From the cell containing the given text, extract its center point as [x, y] coordinate. 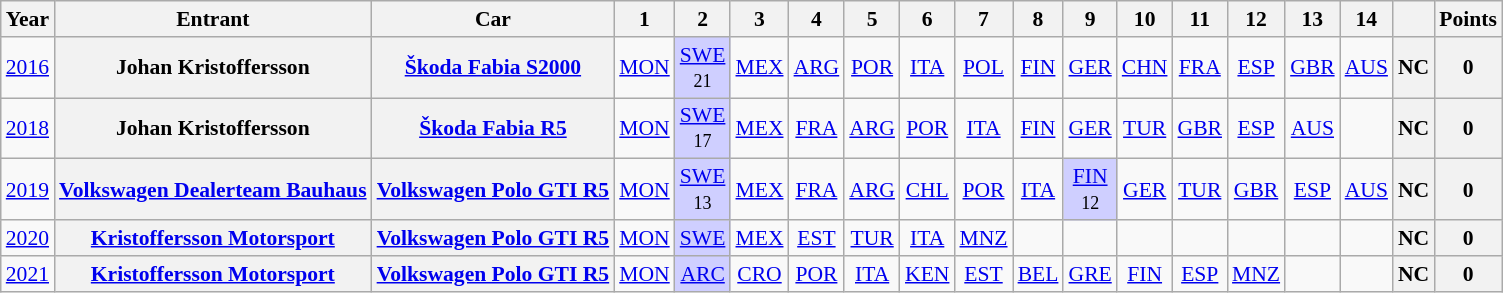
POL [983, 68]
CHN [1145, 68]
11 [1200, 19]
10 [1145, 19]
12 [1256, 19]
2021 [28, 274]
6 [927, 19]
SWE21 [703, 68]
2018 [28, 128]
2019 [28, 190]
SWE13 [703, 190]
Volkswagen Dealerteam Bauhaus [213, 190]
SWE17 [703, 128]
9 [1090, 19]
ARC [703, 274]
KEN [927, 274]
FIN12 [1090, 190]
3 [759, 19]
4 [817, 19]
Points [1468, 19]
GRE [1090, 274]
1 [644, 19]
5 [872, 19]
Car [494, 19]
CRO [759, 274]
Year [28, 19]
SWE [703, 238]
7 [983, 19]
13 [1312, 19]
CHL [927, 190]
Škoda Fabia S2000 [494, 68]
Entrant [213, 19]
2 [703, 19]
Škoda Fabia R5 [494, 128]
2020 [28, 238]
8 [1038, 19]
BEL [1038, 274]
14 [1366, 19]
2016 [28, 68]
